Identify which cell holds the provided text, then report its (X, Y) central coordinate. 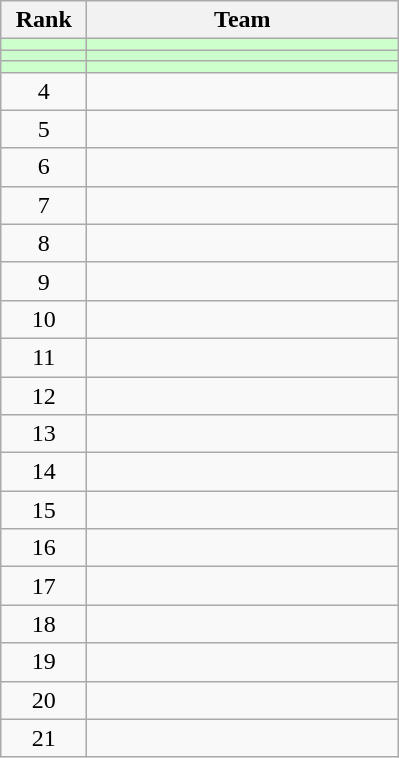
10 (44, 319)
6 (44, 167)
14 (44, 472)
16 (44, 548)
11 (44, 357)
15 (44, 510)
Rank (44, 20)
5 (44, 129)
9 (44, 281)
17 (44, 586)
20 (44, 700)
Team (242, 20)
7 (44, 205)
21 (44, 738)
13 (44, 434)
8 (44, 243)
19 (44, 662)
18 (44, 624)
4 (44, 91)
12 (44, 395)
